Locate the cell with the specified text and output its [x, y] center coordinate. 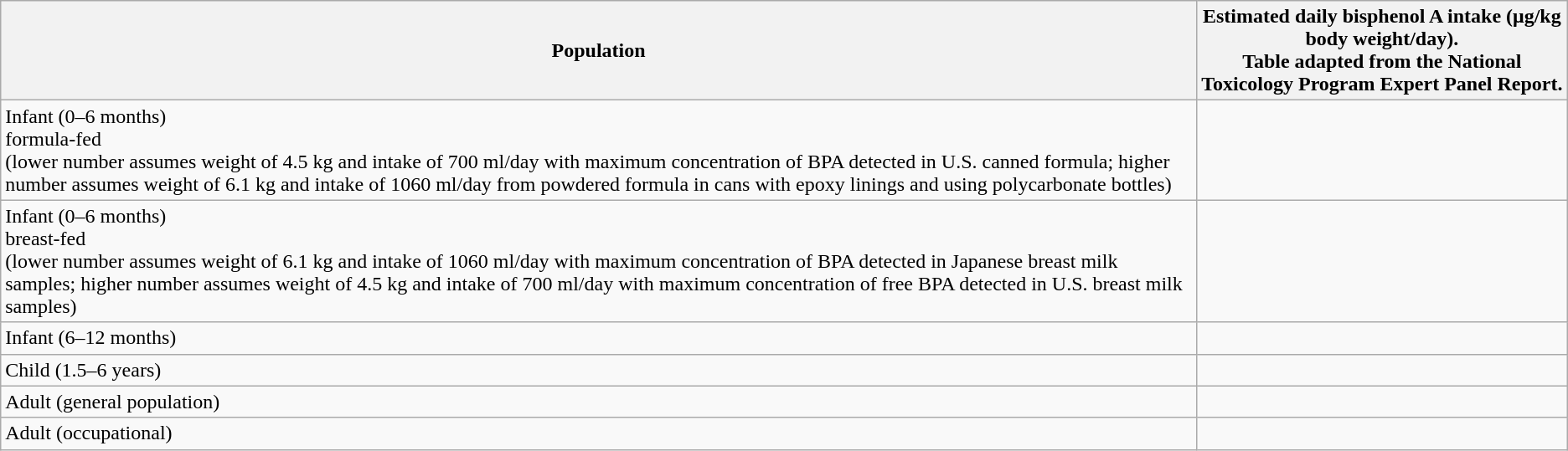
Estimated daily bisphenol A intake (μg/kg body weight/day).Table adapted from the National Toxicology Program Expert Panel Report. [1382, 50]
Adult (general population) [599, 402]
Infant (6–12 months) [599, 338]
Child (1.5–6 years) [599, 370]
Adult (occupational) [599, 433]
Population [599, 50]
